For the text-containing cell, return its midpoint in [X, Y] coordinate format. 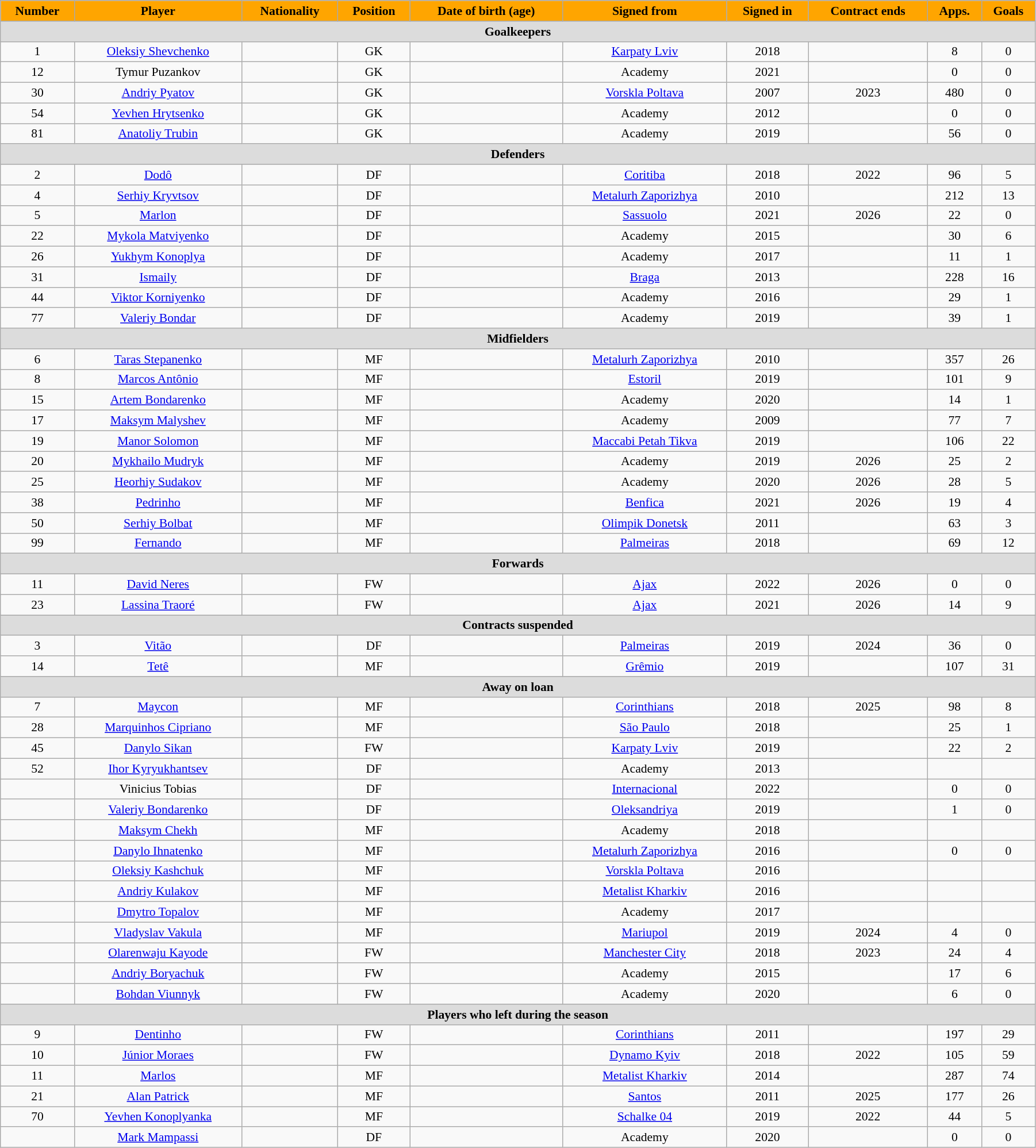
81 [37, 134]
Dynamo Kyiv [645, 1055]
96 [954, 175]
2009 [768, 421]
Yukhym Konoplya [158, 257]
21 [37, 1096]
Number [37, 11]
101 [954, 379]
Maccabi Petah Tikva [645, 441]
Marlon [158, 216]
Artem Bondarenko [158, 400]
56 [954, 134]
Mykhailo Mudryk [158, 462]
45 [37, 748]
212 [954, 195]
Andriy Pyatov [158, 93]
Oleksiy Shevchenko [158, 52]
Yevhen Hrytsenko [158, 113]
Midfielders [518, 339]
Braga [645, 277]
2014 [768, 1076]
Yevhen Konoplyanka [158, 1117]
Player [158, 11]
Anatoliy Trubin [158, 134]
Pedrinho [158, 502]
Players who left during the season [518, 1015]
Internacional [645, 789]
99 [37, 543]
69 [954, 543]
Marcos Antônio [158, 379]
Taras Stepanenko [158, 359]
Signed in [768, 11]
Dentinho [158, 1035]
Nationality [290, 11]
São Paulo [645, 728]
Fernando [158, 543]
Valeriy Bondarenko [158, 810]
74 [1008, 1076]
10 [37, 1055]
Andriy Kulakov [158, 892]
Oleksiy Kashchuk [158, 871]
Contracts suspended [518, 625]
Mark Mampassi [158, 1138]
Coritiba [645, 175]
20 [37, 462]
Defenders [518, 155]
2007 [768, 93]
Sassuolo [645, 216]
2012 [768, 113]
Maksym Malyshev [158, 421]
Date of birth (age) [486, 11]
98 [954, 707]
228 [954, 277]
Marlos [158, 1076]
Bohdan Viunnyk [158, 994]
105 [954, 1055]
287 [954, 1076]
Serhiy Kryvtsov [158, 195]
Olimpik Donetsk [645, 523]
Maksym Chekh [158, 830]
63 [954, 523]
Viktor Korniyenko [158, 298]
13 [1008, 195]
24 [954, 953]
Manchester City [645, 953]
Grêmio [645, 666]
Dmytro Topalov [158, 912]
15 [37, 400]
39 [954, 318]
Forwards [518, 564]
Marquinhos Cipriano [158, 728]
480 [954, 93]
Goalkeepers [518, 32]
Mykola Matviyenko [158, 236]
Danylo Sikan [158, 748]
177 [954, 1096]
52 [37, 769]
Ismaily [158, 277]
Santos [645, 1096]
Signed from [645, 11]
Away on loan [518, 687]
59 [1008, 1055]
Vitão [158, 646]
Manor Solomon [158, 441]
Vinicius Tobias [158, 789]
Maycon [158, 707]
Júnior Moraes [158, 1055]
Goals [1008, 11]
Contract ends [868, 11]
357 [954, 359]
Andriy Boryachuk [158, 974]
Tymur Puzankov [158, 72]
Oleksandriya [645, 810]
Dodô [158, 175]
Mariupol [645, 932]
Vladyslav Vakula [158, 932]
197 [954, 1035]
38 [37, 502]
Schalke 04 [645, 1117]
Serhiy Bolbat [158, 523]
David Neres [158, 585]
Ihor Kyryukhantsev [158, 769]
Heorhiy Sudakov [158, 482]
Valeriy Bondar [158, 318]
Estoril [645, 379]
Lassina Traoré [158, 605]
106 [954, 441]
Position [374, 11]
23 [37, 605]
70 [37, 1117]
Apps. [954, 11]
Alan Patrick [158, 1096]
Benfica [645, 502]
107 [954, 666]
54 [37, 113]
50 [37, 523]
16 [1008, 277]
36 [954, 646]
Tetê [158, 666]
Olarenwaju Kayode [158, 953]
Danylo Ihnatenko [158, 851]
